Capture the cell that displays the provided text and extract its (X, Y) central coordinate. 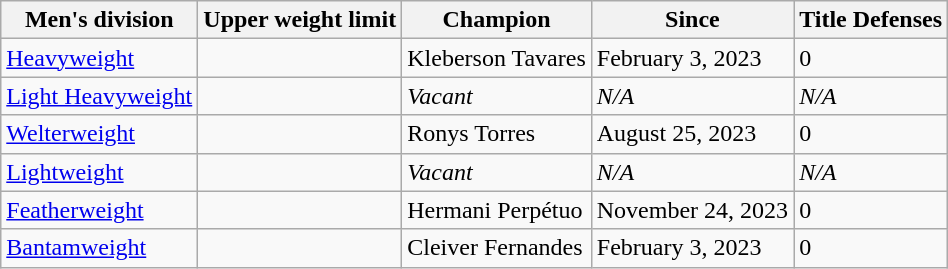
Upper weight limit (300, 20)
November 24, 2023 (692, 210)
Men's division (100, 20)
Featherweight (100, 210)
Champion (497, 20)
Bantamweight (100, 248)
Since (692, 20)
Hermani Perpétuo (497, 210)
Ronys Torres (497, 134)
August 25, 2023 (692, 134)
Kleberson Tavares (497, 58)
Cleiver Fernandes (497, 248)
Heavyweight (100, 58)
Light Heavyweight (100, 96)
Welterweight (100, 134)
Title Defenses (871, 20)
Lightweight (100, 172)
